Find where the given text appears and provide that cell's center as (X, Y) coordinate. 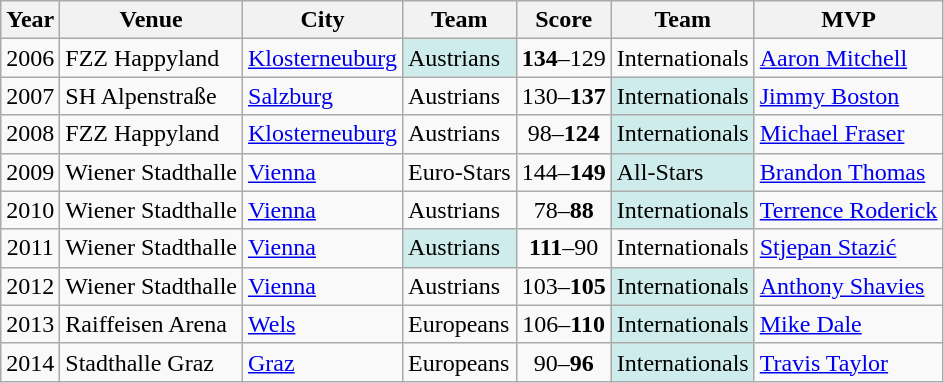
Mike Dale (848, 324)
Venue (152, 20)
2013 (30, 324)
Graz (323, 362)
Score (564, 20)
Terrence Roderick (848, 210)
All-Stars (682, 172)
Aaron Mitchell (848, 58)
Raiffeisen Arena (152, 324)
130–137 (564, 96)
Year (30, 20)
2007 (30, 96)
Salzburg (323, 96)
90–96 (564, 362)
Anthony Shavies (848, 286)
MVP (848, 20)
98–124 (564, 134)
Jimmy Boston (848, 96)
Wels (323, 324)
2011 (30, 248)
SH Alpenstraße (152, 96)
Stjepan Stazić (848, 248)
2009 (30, 172)
Brandon Thomas (848, 172)
Stadthalle Graz (152, 362)
103–105 (564, 286)
City (323, 20)
78–88 (564, 210)
2006 (30, 58)
Michael Fraser (848, 134)
144–149 (564, 172)
111–90 (564, 248)
2008 (30, 134)
2014 (30, 362)
Travis Taylor (848, 362)
2010 (30, 210)
Euro-Stars (459, 172)
106–110 (564, 324)
2012 (30, 286)
134–129 (564, 58)
